Capture the cell that displays the provided text and extract its [X, Y] central coordinate. 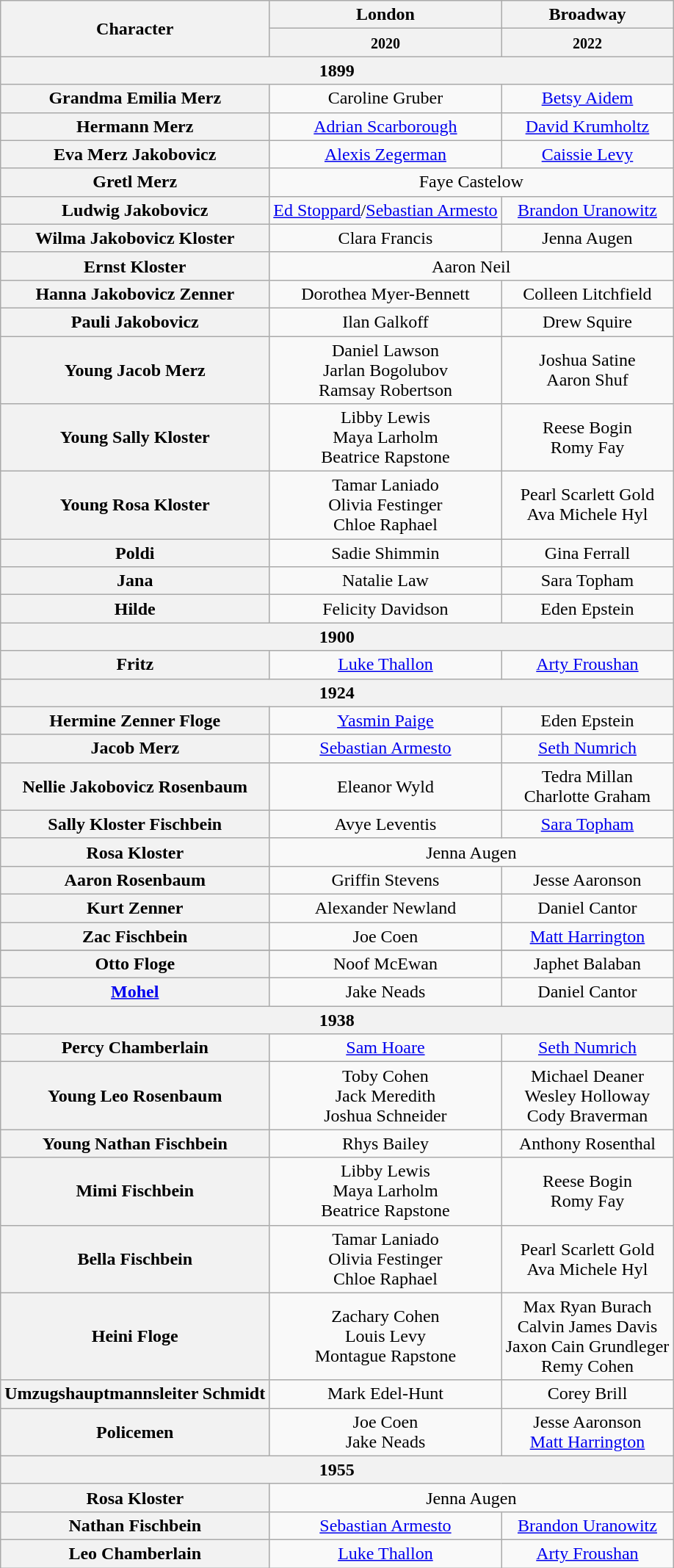
Ludwig Jakobovicz [135, 210]
Alexander Newland [385, 908]
1938 [337, 1020]
Policemen [135, 1432]
Dorothea Myer-Bennett [385, 294]
Mark Edel-Hunt [385, 1394]
Young Sally Kloster [135, 438]
Character [135, 29]
Rhys Bailey [385, 1144]
Hermine Zenner Floge [135, 720]
Ernst Kloster [135, 266]
Alexis Zegerman [385, 154]
Otto Floge [135, 964]
Felicity Davidson [385, 609]
1899 [337, 71]
Percy Chamberlain [135, 1048]
Eleanor Wyld [385, 786]
Heini Floge [135, 1337]
1955 [337, 1470]
Avye Leventis [385, 824]
Hilde [135, 609]
Michael DeanerWesley HollowayCody Braverman [587, 1096]
1900 [337, 637]
Nathan Fischbein [135, 1525]
Bella Fischbein [135, 1259]
David Krumholtz [587, 126]
Broadway [587, 15]
Colleen Litchfield [587, 294]
Anthony Rosenthal [587, 1144]
Joshua SatineAaron Shuf [587, 370]
Eva Merz Jakobovicz [135, 154]
Daniel LawsonJarlan BogolubovRamsay Robertson [385, 370]
Gretl Merz [135, 182]
Grandma Emilia Merz [135, 98]
Ilan Galkoff [385, 322]
Joe Coen [385, 936]
Mohel [135, 992]
Betsy Aidem [587, 98]
Nellie Jakobovicz Rosenbaum [135, 786]
Young Nathan Fischbein [135, 1144]
Tedra MillanCharlotte Graham [587, 786]
Ed Stoppard/Sebastian Armesto [385, 210]
Faye Castelow [471, 182]
Fritz [135, 665]
Jake Neads [385, 992]
Clara Francis [385, 238]
Matt Harrington [587, 936]
Sadie Shimmin [385, 553]
Jesse Aaronson Matt Harrington [587, 1432]
Yasmin Paige [385, 720]
Aaron Rosenbaum [135, 880]
Hanna Jakobovicz Zenner [135, 294]
Sam Hoare [385, 1048]
Young Jacob Merz [135, 370]
Noof McEwan [385, 964]
Corey Brill [587, 1394]
Poldi [135, 553]
Wilma Jakobovicz Kloster [135, 238]
London [385, 15]
Sally Kloster Fischbein [135, 824]
Jana [135, 581]
Natalie Law [385, 581]
Adrian Scarborough [385, 126]
Young Rosa Kloster [135, 505]
Toby CohenJack MeredithJoshua Schneider [385, 1096]
Mimi Fischbein [135, 1191]
Caissie Levy [587, 154]
Joe Coen Jake Neads [385, 1432]
Leo Chamberlain [135, 1553]
Aaron Neil [471, 266]
Jacob Merz [135, 748]
Japhet Balaban [587, 964]
1924 [337, 693]
2020 [385, 43]
Max Ryan BurachCalvin James DavisJaxon Cain GrundlegerRemy Cohen [587, 1337]
Young Leo Rosenbaum [135, 1096]
Jesse Aaronson [587, 880]
Zachary CohenLouis LevyMontague Rapstone [385, 1337]
2022 [587, 43]
Gina Ferrall [587, 553]
Pauli Jakobovicz [135, 322]
Hermann Merz [135, 126]
Drew Squire [587, 322]
Kurt Zenner [135, 908]
Griffin Stevens [385, 880]
Umzugshauptmannsleiter Schmidt [135, 1394]
Zac Fischbein [135, 936]
Caroline Gruber [385, 98]
